Determine the [x, y] coordinate at the center of the cell enclosing the given text.  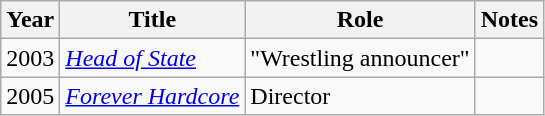
Title [152, 20]
2005 [30, 96]
Role [360, 20]
"Wrestling announcer" [360, 58]
Year [30, 20]
Notes [509, 20]
Head of State [152, 58]
Director [360, 96]
2003 [30, 58]
Forever Hardcore [152, 96]
